Determine the [x, y] coordinate at the center of the cell enclosing the given text.  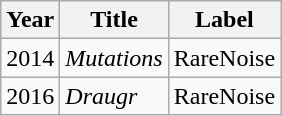
2016 [30, 96]
2014 [30, 58]
Year [30, 20]
Label [224, 20]
Title [114, 20]
Draugr [114, 96]
Mutations [114, 58]
